Scan for the cell matching the given text and deliver its [x, y] coordinate at center. 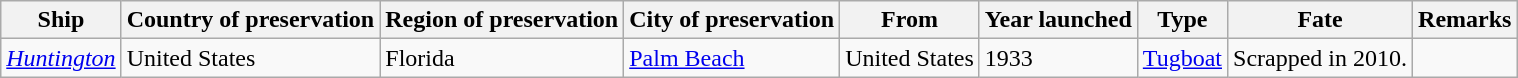
Huntington [61, 58]
Tugboat [1182, 58]
Palm Beach [732, 58]
From [910, 20]
Region of preservation [502, 20]
Remarks [1465, 20]
Ship [61, 20]
Fate [1320, 20]
City of preservation [732, 20]
Florida [502, 58]
Country of preservation [250, 20]
Type [1182, 20]
Year launched [1058, 20]
Scrapped in 2010. [1320, 58]
1933 [1058, 58]
